Locate the cell with the specified text and output its (X, Y) center coordinate. 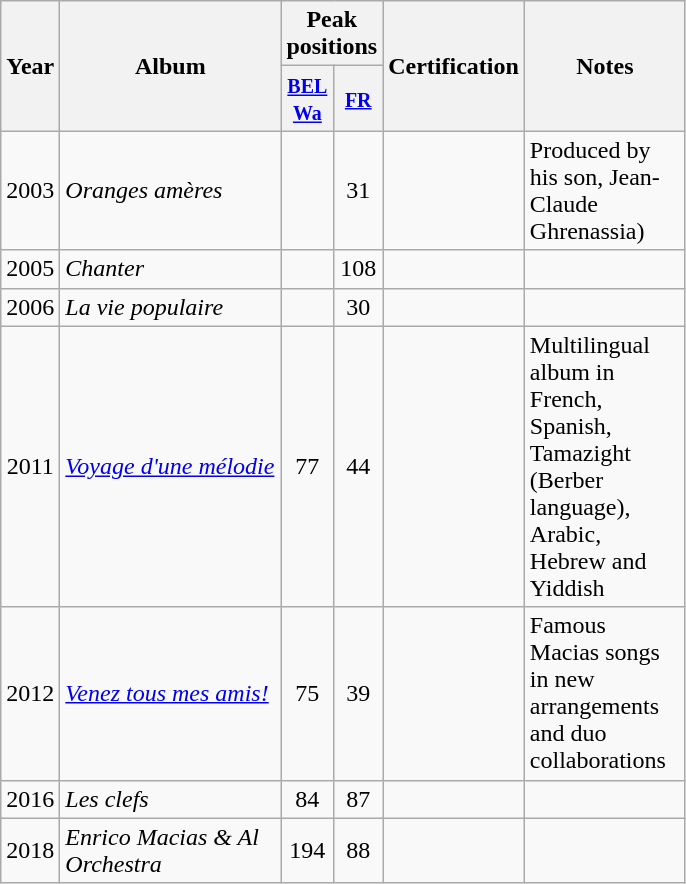
Peak positions (332, 34)
Multilingual album in French, Spanish, Tamazight (Berber language), Arabic, Hebrew and Yiddish (604, 466)
2006 (30, 307)
84 (308, 799)
FR (358, 98)
Les clefs (170, 799)
31 (358, 190)
Chanter (170, 269)
2016 (30, 799)
77 (308, 466)
2011 (30, 466)
Produced by his son, Jean-Claude Ghrenassia) (604, 190)
88 (358, 850)
Venez tous mes amis! (170, 694)
Album (170, 66)
2005 (30, 269)
2003 (30, 190)
Voyage d'une mélodie (170, 466)
75 (308, 694)
30 (358, 307)
39 (358, 694)
La vie populaire (170, 307)
Famous Macias songs in new arrangements and duo collaborations (604, 694)
Oranges amères (170, 190)
87 (358, 799)
2012 (30, 694)
Certification (454, 66)
194 (308, 850)
Notes (604, 66)
BEL Wa (308, 98)
Enrico Macias & Al Orchestra (170, 850)
2018 (30, 850)
44 (358, 466)
108 (358, 269)
Year (30, 66)
